Scan for the cell matching the given text and deliver its [X, Y] coordinate at center. 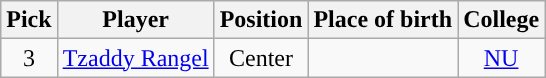
Center [261, 58]
Place of birth [383, 20]
Tzaddy Rangel [136, 58]
Player [136, 20]
College [502, 20]
NU [502, 58]
Position [261, 20]
Pick [29, 20]
3 [29, 58]
